Scan for the cell matching the given text and deliver its [x, y] coordinate at center. 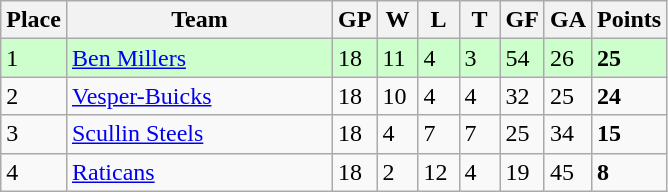
34 [568, 134]
11 [398, 58]
24 [630, 96]
Raticans [199, 172]
T [480, 20]
Points [630, 20]
GF [522, 20]
Scullin Steels [199, 134]
Place [34, 20]
12 [438, 172]
54 [522, 58]
Ben Millers [199, 58]
45 [568, 172]
8 [630, 172]
GA [568, 20]
W [398, 20]
32 [522, 96]
L [438, 20]
1 [34, 58]
GP [355, 20]
10 [398, 96]
Team [199, 20]
Vesper-Buicks [199, 96]
15 [630, 134]
19 [522, 172]
26 [568, 58]
